From the cell containing the given text, extract its center point as [x, y] coordinate. 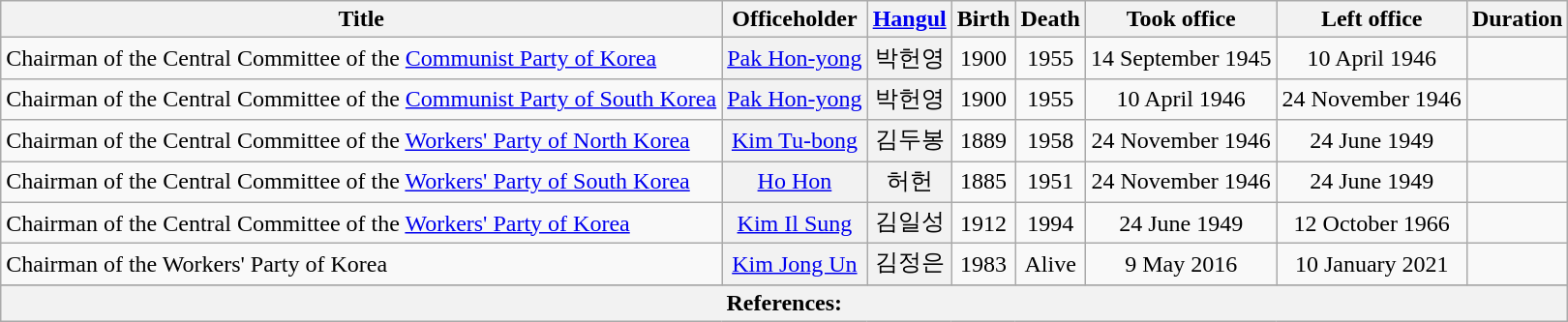
Chairman of the Central Committee of the Communist Party of Korea [362, 58]
Kim Il Sung [795, 222]
Birth [983, 19]
Officeholder [795, 19]
1983 [983, 265]
1885 [983, 182]
Ho Hon [795, 182]
1994 [1050, 222]
김정은 [910, 265]
Hangul [910, 19]
Duration [1517, 19]
Chairman of the Central Committee of the Communist Party of South Korea [362, 99]
1958 [1050, 141]
14 September 1945 [1181, 58]
허헌 [910, 182]
Chairman of the Central Committee of the Workers' Party of North Korea [362, 141]
9 May 2016 [1181, 265]
Left office [1372, 19]
Took office [1181, 19]
1951 [1050, 182]
Chairman of the Central Committee of the Workers' Party of South Korea [362, 182]
Title [362, 19]
Kim Jong Un [795, 265]
12 October 1966 [1372, 222]
1889 [983, 141]
Kim Tu-bong [795, 141]
김일성 [910, 222]
Death [1050, 19]
Alive [1050, 265]
References: [784, 303]
1912 [983, 222]
Chairman of the Central Committee of the Workers' Party of Korea [362, 222]
김두봉 [910, 141]
Chairman of the Workers' Party of Korea [362, 265]
10 January 2021 [1372, 265]
